Provide the [x, y] coordinate of the cell's center where the given text is located.  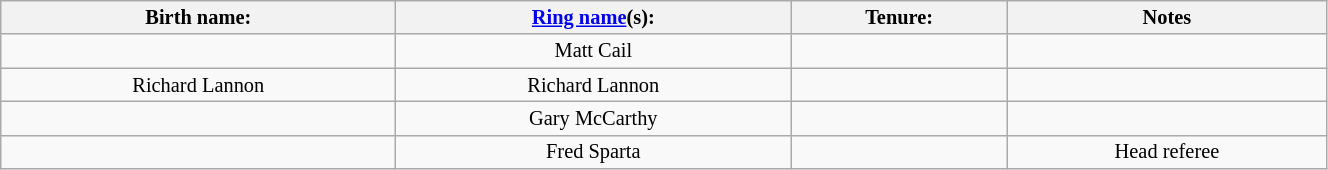
Ring name(s): [594, 17]
Birth name: [198, 17]
Matt Cail [594, 51]
Tenure: [900, 17]
Gary McCarthy [594, 118]
Head referee [1166, 152]
Fred Sparta [594, 152]
Notes [1166, 17]
